Locate the cell with the specified text and output its (x, y) center coordinate. 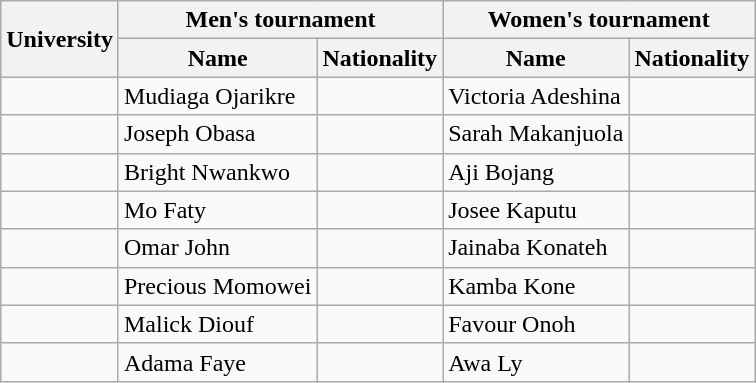
Favour Onoh (536, 324)
Men's tournament (280, 20)
Omar John (217, 248)
Precious Momowei (217, 286)
Joseph Obasa (217, 134)
Bright Nwankwo (217, 172)
Awa Ly (536, 362)
Women's tournament (599, 20)
Malick Diouf (217, 324)
Adama Faye (217, 362)
Jainaba Konateh (536, 248)
Josee Kaputu (536, 210)
Aji Bojang (536, 172)
Victoria Adeshina (536, 96)
Mudiaga Ojarikre (217, 96)
Sarah Makanjuola (536, 134)
University (60, 39)
Mo Faty (217, 210)
Kamba Kone (536, 286)
